Return the (X, Y) coordinate for the center point of the cell that contains the specified text.  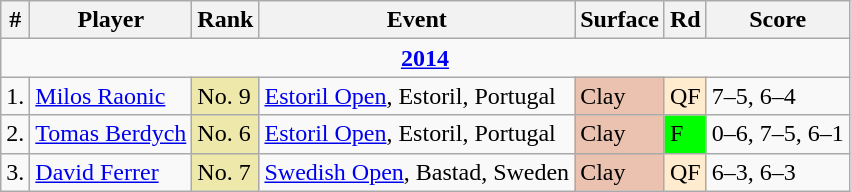
No. 9 (226, 96)
David Ferrer (111, 172)
0–6, 7–5, 6–1 (778, 134)
Player (111, 20)
No. 7 (226, 172)
2014 (425, 58)
F (685, 134)
2. (16, 134)
6–3, 6–3 (778, 172)
No. 6 (226, 134)
Swedish Open, Bastad, Sweden (417, 172)
Tomas Berdych (111, 134)
# (16, 20)
Score (778, 20)
Event (417, 20)
Rank (226, 20)
3. (16, 172)
7–5, 6–4 (778, 96)
Milos Raonic (111, 96)
1. (16, 96)
Rd (685, 20)
Surface (620, 20)
